Detect which cell encompasses the target text, then output its (x, y) center coordinate. 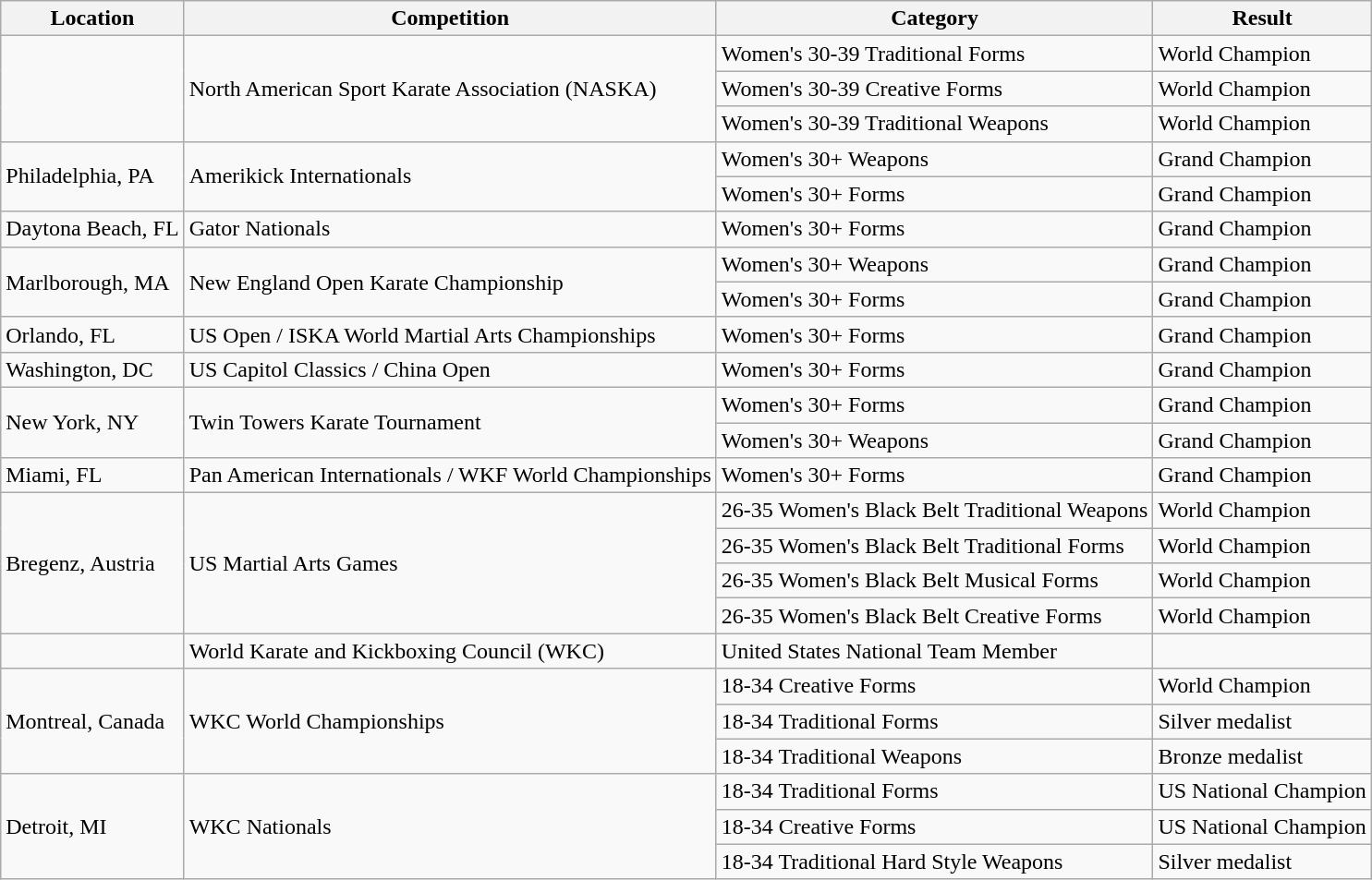
Orlando, FL (92, 334)
WKC World Championships (450, 721)
Detroit, MI (92, 826)
Marlborough, MA (92, 282)
Gator Nationals (450, 229)
Amerikick Internationals (450, 176)
Category (935, 18)
Women's 30-39 Traditional Weapons (935, 124)
Result (1262, 18)
Miami, FL (92, 476)
Bregenz, Austria (92, 563)
US Open / ISKA World Martial Arts Championships (450, 334)
North American Sport Karate Association (NASKA) (450, 89)
26-35 Women's Black Belt Traditional Forms (935, 546)
Location (92, 18)
Women's 30-39 Creative Forms (935, 89)
18-34 Traditional Weapons (935, 756)
US Martial Arts Games (450, 563)
26-35 Women's Black Belt Creative Forms (935, 616)
Daytona Beach, FL (92, 229)
Pan American Internationals / WKF World Championships (450, 476)
Women's 30-39 Traditional Forms (935, 54)
United States National Team Member (935, 651)
26-35 Women's Black Belt Musical Forms (935, 581)
18-34 Traditional Hard Style Weapons (935, 862)
World Karate and Kickboxing Council (WKC) (450, 651)
Washington, DC (92, 369)
26-35 Women's Black Belt Traditional Weapons (935, 511)
New England Open Karate Championship (450, 282)
WKC Nationals (450, 826)
US Capitol Classics / China Open (450, 369)
New York, NY (92, 422)
Bronze medalist (1262, 756)
Montreal, Canada (92, 721)
Philadelphia, PA (92, 176)
Twin Towers Karate Tournament (450, 422)
Competition (450, 18)
